Find where the given text appears and provide that cell's center as (X, Y) coordinate. 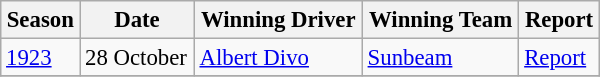
28 October (137, 58)
Albert Divo (278, 58)
Winning Driver (278, 20)
1923 (40, 58)
Date (137, 20)
Sunbeam (440, 58)
Season (40, 20)
Winning Team (440, 20)
